Pinpoint the cell where the given text exists, returning its [x, y] midpoint coordinate. 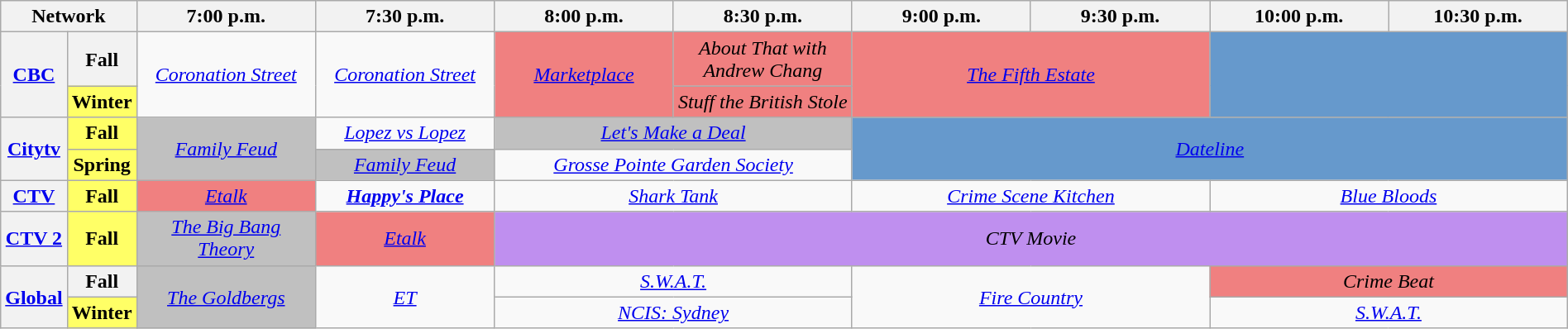
The Big Bang Theory [226, 238]
10:00 p.m. [1299, 17]
CTV [34, 196]
Crime Beat [1389, 281]
Stuff the British Stole [762, 102]
Network [69, 17]
Citytv [34, 149]
Global [34, 297]
7:00 p.m. [226, 17]
Lopez vs Lopez [404, 133]
CTV 2 [34, 238]
Dateline [1209, 149]
Crime Scene Kitchen [1030, 196]
CTV Movie [1030, 238]
8:00 p.m. [584, 17]
ET [404, 297]
Spring [102, 164]
NCIS: Sydney [673, 312]
8:30 p.m. [762, 17]
The Fifth Estate [1030, 74]
CBC [34, 74]
9:30 p.m. [1120, 17]
Blue Bloods [1389, 196]
Happy's Place [404, 196]
7:30 p.m. [404, 17]
The Goldbergs [226, 297]
10:30 p.m. [1478, 17]
Grosse Pointe Garden Society [673, 164]
9:00 p.m. [941, 17]
Fire Country [1030, 297]
Marketplace [584, 74]
Let's Make a Deal [673, 133]
Shark Tank [673, 196]
About That with Andrew Chang [762, 60]
